Output the [X, Y] coordinate of the center of the cell containing the given text.  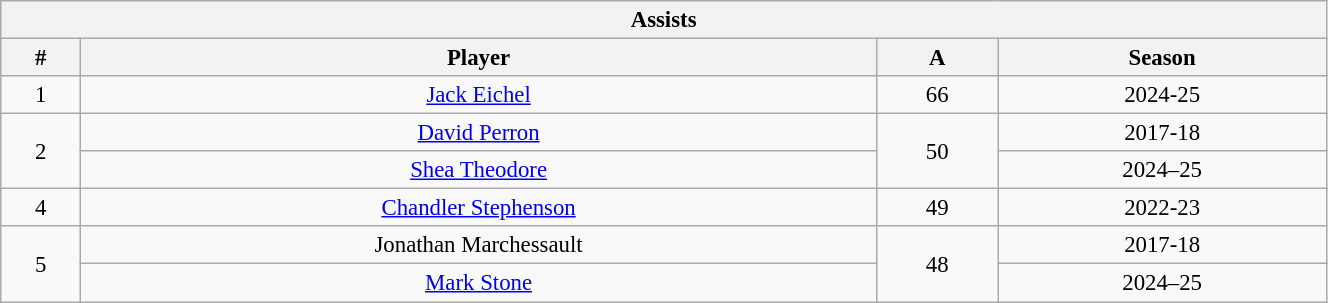
48 [936, 264]
Chandler Stephenson [479, 208]
Jonathan Marchessault [479, 245]
Shea Theodore [479, 170]
50 [936, 152]
# [41, 58]
5 [41, 264]
1 [41, 95]
David Perron [479, 133]
4 [41, 208]
66 [936, 95]
A [936, 58]
2 [41, 152]
2022-23 [1162, 208]
Assists [664, 20]
Jack Eichel [479, 95]
2024-25 [1162, 95]
49 [936, 208]
Season [1162, 58]
Player [479, 58]
Mark Stone [479, 283]
